Locate the cell with the specified text and output its (x, y) center coordinate. 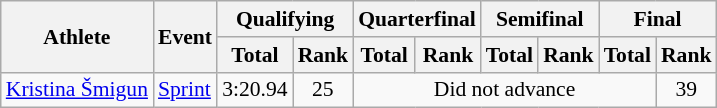
Event (185, 36)
Sprint (185, 90)
39 (686, 90)
Athlete (77, 36)
Final (658, 19)
Semifinal (540, 19)
Did not advance (504, 90)
Kristina Šmigun (77, 90)
Qualifying (285, 19)
3:20.94 (254, 90)
Quarterfinal (417, 19)
25 (324, 90)
